Identify which cell holds the provided text, then report its [X, Y] central coordinate. 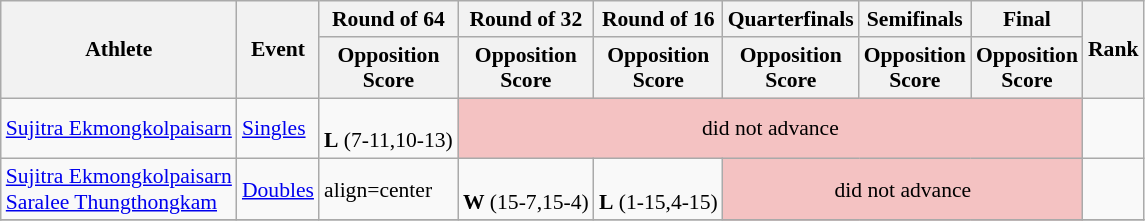
Event [278, 50]
L (7-11,10-13) [388, 128]
Athlete [119, 50]
Rank [1114, 50]
Quarterfinals [791, 19]
W (15-7,15-4) [526, 190]
Singles [278, 128]
Semifinals [915, 19]
Doubles [278, 190]
Sujitra Ekmongkolpaisarn [119, 128]
L (1-15,4-15) [658, 190]
Round of 32 [526, 19]
Final [1027, 19]
Sujitra EkmongkolpaisarnSaralee Thungthongkam [119, 190]
Round of 16 [658, 19]
align=center [388, 190]
Round of 64 [388, 19]
